Search for the cell housing the specified text and yield its [x, y] center coordinate. 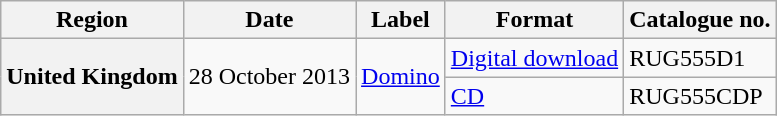
United Kingdom [92, 77]
28 October 2013 [269, 77]
Date [269, 20]
CD [534, 96]
Digital download [534, 58]
Region [92, 20]
RUG555CDP [700, 96]
Catalogue no. [700, 20]
Domino [401, 77]
Label [401, 20]
Format [534, 20]
RUG555D1 [700, 58]
